Detect which cell encompasses the target text, then output its [X, Y] center coordinate. 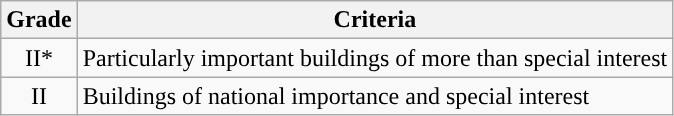
Criteria [375, 20]
II* [39, 58]
Particularly important buildings of more than special interest [375, 58]
Grade [39, 20]
Buildings of national importance and special interest [375, 96]
II [39, 96]
